Detect which cell encompasses the target text, then output its [x, y] center coordinate. 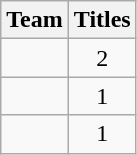
Team [35, 20]
Titles [102, 20]
2 [102, 58]
